Provide the [X, Y] coordinate of the cell's center where the given text is located.  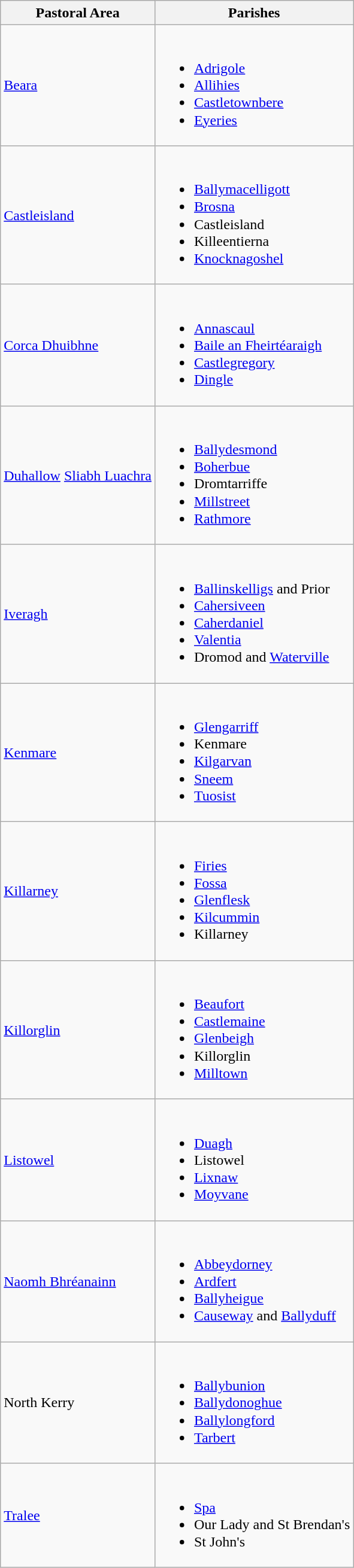
DuaghListowelLixnawMoyvane [254, 1159]
AnnascaulBaile an FheirtéaraighCastlegregoryDingle [254, 345]
Castleisland [78, 215]
AdrigoleAllihiesCastletownbereEyeries [254, 85]
Killarney [78, 891]
BallybunionBallydonoghueBallylongfordTarbert [254, 1402]
Corca Dhuibhne [78, 345]
Iveragh [78, 614]
FiriesFossaGlenfleskKilcumminKillarney [254, 891]
Tralee [78, 1515]
GlengarriffKenmareKilgarvanSneemTuosist [254, 753]
BallymacelligottBrosnaCastleislandKilleentiernaKnocknagoshel [254, 215]
Listowel [78, 1159]
BeaufortCastlemaineGlenbeighKillorglinMilltown [254, 1030]
Duhallow Sliabh Luachra [78, 475]
Ballinskelligs and PriorCahersiveenCaherdanielValentiaDromod and Waterville [254, 614]
Beara [78, 85]
SpaOur Lady and St Brendan'sSt John's [254, 1515]
Parishes [254, 13]
North Kerry [78, 1402]
Pastoral Area [78, 13]
Killorglin [78, 1030]
Kenmare [78, 753]
Naomh Bhréanainn [78, 1281]
BallydesmondBoherbueDromtarriffeMillstreetRathmore [254, 475]
AbbeydorneyArdfertBallyheigueCauseway and Ballyduff [254, 1281]
